Find where the given text appears and provide that cell's center as (X, Y) coordinate. 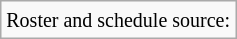
Roster and schedule source: (118, 20)
